Detect which cell encompasses the target text, then output its [X, Y] center coordinate. 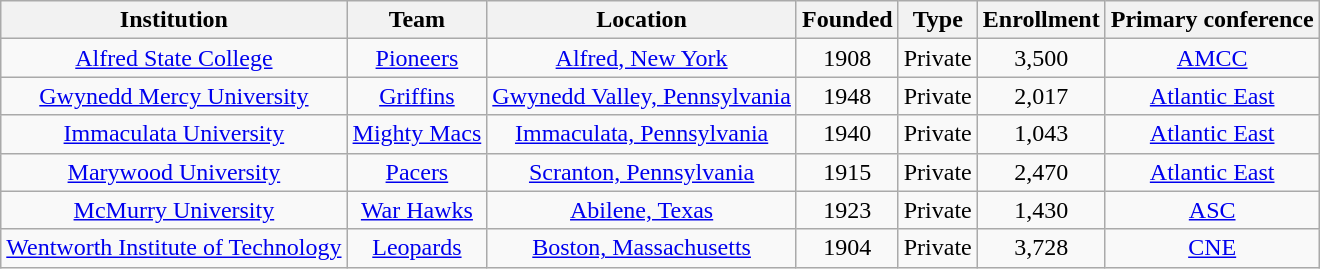
Immaculata University [174, 134]
Boston, Massachusetts [642, 248]
1915 [847, 172]
Gwynedd Valley, Pennsylvania [642, 96]
Abilene, Texas [642, 210]
Enrollment [1041, 20]
Primary conference [1212, 20]
Founded [847, 20]
Leopards [417, 248]
Type [938, 20]
3,728 [1041, 248]
CNE [1212, 248]
1,043 [1041, 134]
1908 [847, 58]
Alfred State College [174, 58]
AMCC [1212, 58]
Gwynedd Mercy University [174, 96]
1,430 [1041, 210]
Pioneers [417, 58]
1948 [847, 96]
McMurry University [174, 210]
Wentworth Institute of Technology [174, 248]
1904 [847, 248]
2,470 [1041, 172]
Alfred, New York [642, 58]
War Hawks [417, 210]
Immaculata, Pennsylvania [642, 134]
Team [417, 20]
Pacers [417, 172]
1940 [847, 134]
2,017 [1041, 96]
Marywood University [174, 172]
Institution [174, 20]
Griffins [417, 96]
Scranton, Pennsylvania [642, 172]
3,500 [1041, 58]
Mighty Macs [417, 134]
ASC [1212, 210]
1923 [847, 210]
Location [642, 20]
